Locate the cell with the specified text and output its [X, Y] center coordinate. 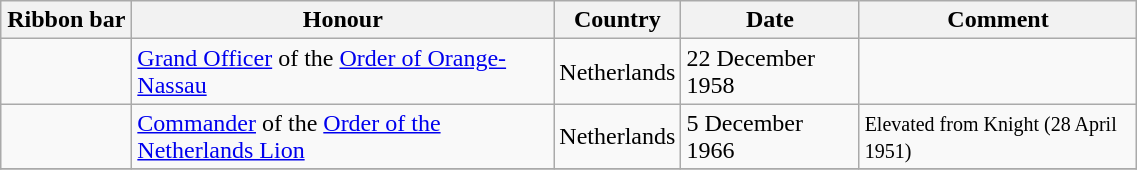
Comment [998, 20]
Country [618, 20]
Ribbon bar [66, 20]
22 December 1958 [770, 72]
Commander of the Order of the Netherlands Lion [343, 136]
Elevated from Knight (28 April 1951) [998, 136]
Honour [343, 20]
5 December 1966 [770, 136]
Grand Officer of the Order of Orange-Nassau [343, 72]
Date [770, 20]
